Return (X, Y) of the center of cell containing provided text 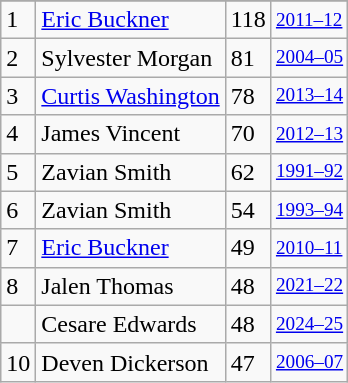
1 (18, 20)
2 (18, 58)
62 (248, 172)
Jalen Thomas (130, 286)
2011–12 (309, 20)
2006–07 (309, 362)
4 (18, 134)
47 (248, 362)
5 (18, 172)
49 (248, 248)
Sylvester Morgan (130, 58)
1993–94 (309, 210)
2024–25 (309, 324)
1991–92 (309, 172)
118 (248, 20)
70 (248, 134)
78 (248, 96)
2010–11 (309, 248)
6 (18, 210)
10 (18, 362)
2021–22 (309, 286)
2012–13 (309, 134)
Deven Dickerson (130, 362)
3 (18, 96)
2013–14 (309, 96)
8 (18, 286)
James Vincent (130, 134)
2004–05 (309, 58)
54 (248, 210)
7 (18, 248)
81 (248, 58)
Curtis Washington (130, 96)
Cesare Edwards (130, 324)
